Determine the (x, y) coordinate at the center of the cell enclosing the given text.  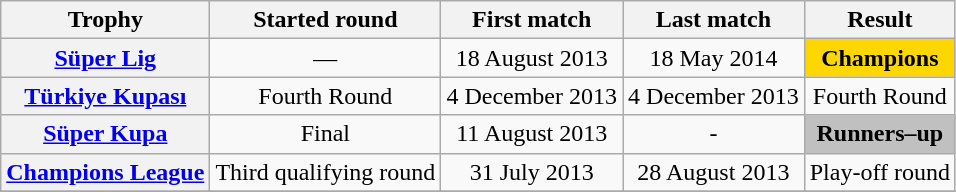
28 August 2013 (714, 172)
11 August 2013 (532, 134)
Play-off round (880, 172)
Last match (714, 20)
- (714, 134)
Champions (880, 58)
Süper Kupa (106, 134)
Result (880, 20)
Türkiye Kupası (106, 96)
— (326, 58)
Trophy (106, 20)
18 August 2013 (532, 58)
First match (532, 20)
31 July 2013 (532, 172)
Süper Lig (106, 58)
Third qualifying round (326, 172)
Final (326, 134)
Runners–up (880, 134)
18 May 2014 (714, 58)
Started round (326, 20)
Champions League (106, 172)
